Extract the [x, y] coordinate from the center of the cell holding the provided text.  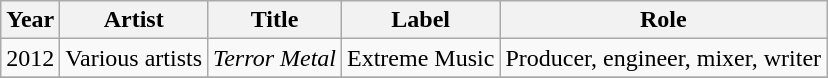
Artist [134, 20]
Title [275, 20]
2012 [30, 58]
Year [30, 20]
Various artists [134, 58]
Producer, engineer, mixer, writer [664, 58]
Label [421, 20]
Terror Metal [275, 58]
Extreme Music [421, 58]
Role [664, 20]
